Find where the given text appears and provide that cell's center as (x, y) coordinate. 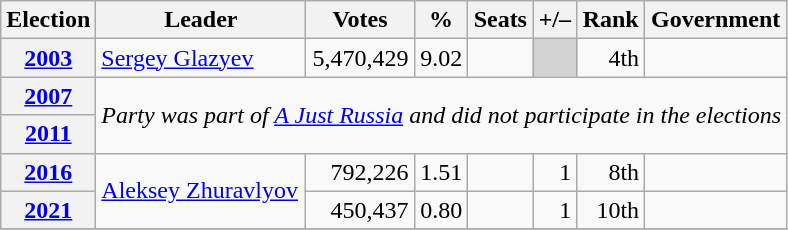
2016 (48, 172)
9.02 (441, 58)
Seats (500, 20)
Election (48, 20)
Party was part of A Just Russia and did not participate in the elections (442, 115)
Rank (611, 20)
2011 (48, 134)
5,470,429 (360, 58)
2003 (48, 58)
792,226 (360, 172)
Aleksey Zhuravlyov (201, 191)
2021 (48, 210)
Leader (201, 20)
450,437 (360, 210)
+/– (555, 20)
Sergey Glazyev (201, 58)
2007 (48, 96)
8th (611, 172)
0.80 (441, 210)
10th (611, 210)
1.51 (441, 172)
Government (716, 20)
Votes (360, 20)
% (441, 20)
4th (611, 58)
